Provide the (X, Y) coordinate of the cell's center where the given text is located.  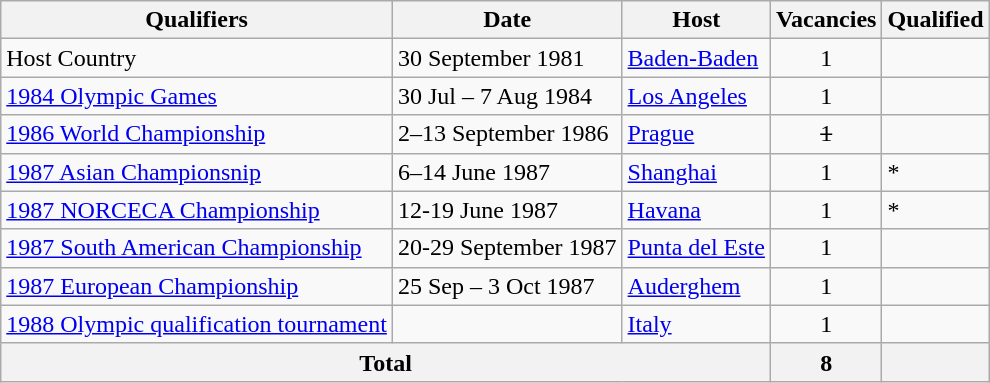
Qualified (936, 20)
Italy (696, 324)
1987 Asian Championsnip (197, 172)
1986 World Championship (197, 134)
Total (386, 362)
Host Country (197, 58)
6–14 June 1987 (507, 172)
Baden-Baden (696, 58)
Punta del Este (696, 248)
2–13 September 1986 (507, 134)
1987 South American Championship (197, 248)
Date (507, 20)
1987 European Championship (197, 286)
Auderghem (696, 286)
Los Angeles (696, 96)
30 September 1981 (507, 58)
25 Sep – 3 Oct 1987 (507, 286)
8 (826, 362)
1988 Olympic qualification tournament (197, 324)
Prague (696, 134)
1984 Olympic Games (197, 96)
12-19 June 1987 (507, 210)
Vacancies (826, 20)
Shanghai (696, 172)
1987 NORCECA Championship (197, 210)
20-29 September 1987 (507, 248)
30 Jul – 7 Aug 1984 (507, 96)
Host (696, 20)
Havana (696, 210)
Qualifiers (197, 20)
